Search for the cell housing the specified text and yield its [X, Y] center coordinate. 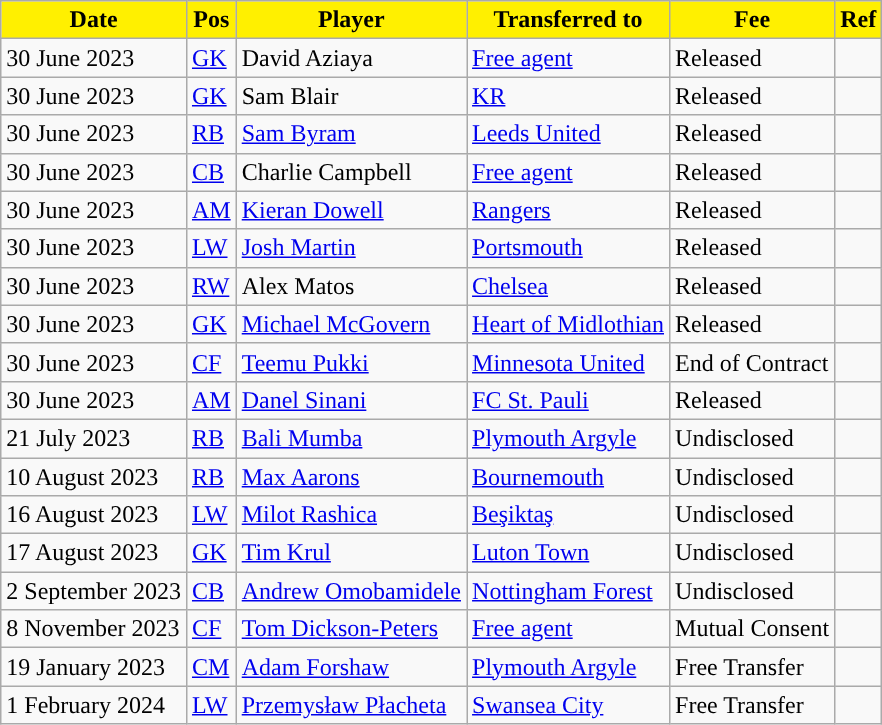
21 July 2023 [94, 438]
Bournemouth [568, 477]
End of Contract [752, 362]
Teemu Pukki [351, 362]
17 August 2023 [94, 553]
Minnesota United [568, 362]
Adam Forshaw [351, 667]
Sam Blair [351, 96]
Date [94, 20]
1 February 2024 [94, 705]
RW [211, 286]
10 August 2023 [94, 477]
8 November 2023 [94, 629]
Luton Town [568, 553]
Kieran Dowell [351, 210]
FC St. Pauli [568, 400]
16 August 2023 [94, 515]
Josh Martin [351, 248]
KR [568, 96]
Swansea City [568, 705]
2 September 2023 [94, 591]
Chelsea [568, 286]
Tim Krul [351, 553]
Danel Sinani [351, 400]
Ref [858, 20]
Mutual Consent [752, 629]
Andrew Omobamidele [351, 591]
Tom Dickson-Peters [351, 629]
Sam Byram [351, 134]
Charlie Campbell [351, 172]
Rangers [568, 210]
Max Aarons [351, 477]
Nottingham Forest [568, 591]
Portsmouth [568, 248]
David Aziaya [351, 58]
Milot Rashica [351, 515]
Michael McGovern [351, 324]
Fee [752, 20]
Player [351, 20]
Beşiktaş [568, 515]
Przemysław Płacheta [351, 705]
CM [211, 667]
Heart of Midlothian [568, 324]
Bali Mumba [351, 438]
Transferred to [568, 20]
Leeds United [568, 134]
19 January 2023 [94, 667]
Pos [211, 20]
Alex Matos [351, 286]
